Identify which cell holds the provided text, then report its [x, y] central coordinate. 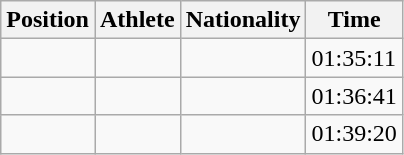
01:35:11 [354, 58]
01:39:20 [354, 134]
Nationality [243, 20]
Position [48, 20]
Athlete [137, 20]
Time [354, 20]
01:36:41 [354, 96]
